Provide the (x, y) coordinate of the cell's center where the given text is located.  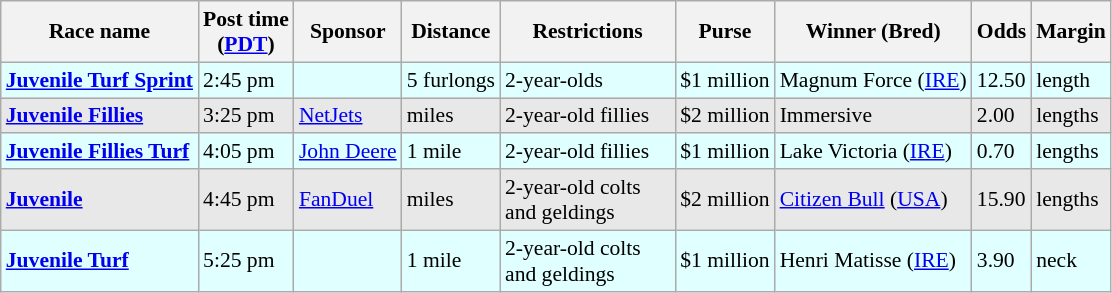
Juvenile Fillies (100, 116)
neck (1071, 260)
0.70 (1002, 152)
John Deere (348, 152)
Race name (100, 32)
Immersive (874, 116)
4:45 pm (246, 200)
Restrictions (588, 32)
4:05 pm (246, 152)
Sponsor (348, 32)
Juvenile Fillies Turf (100, 152)
Purse (724, 32)
Citizen Bull (USA) (874, 200)
length (1071, 80)
FanDuel (348, 200)
Juvenile Turf Sprint (100, 80)
3:25 pm (246, 116)
2:45 pm (246, 80)
2.00 (1002, 116)
NetJets (348, 116)
Magnum Force (IRE) (874, 80)
5 furlongs (451, 80)
Winner (Bred) (874, 32)
Margin (1071, 32)
Henri Matisse (IRE) (874, 260)
2-year-olds (588, 80)
Odds (1002, 32)
3.90 (1002, 260)
5:25 pm (246, 260)
12.50 (1002, 80)
15.90 (1002, 200)
Juvenile (100, 200)
Juvenile Turf (100, 260)
Distance (451, 32)
Post time (PDT) (246, 32)
Lake Victoria (IRE) (874, 152)
